Locate the cell with the specified text and output its [x, y] center coordinate. 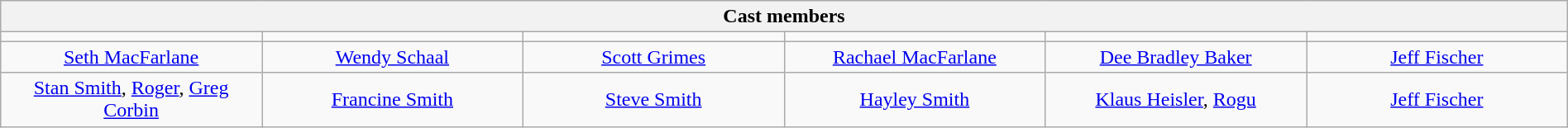
Hayley Smith [915, 99]
Cast members [784, 17]
Klaus Heisler, Rogu [1176, 99]
Seth MacFarlane [131, 57]
Dee Bradley Baker [1176, 57]
Wendy Schaal [392, 57]
Rachael MacFarlane [915, 57]
Francine Smith [392, 99]
Scott Grimes [653, 57]
Stan Smith, Roger, Greg Corbin [131, 99]
Steve Smith [653, 99]
